Determine the [X, Y] coordinate at the center of the cell enclosing the given text.  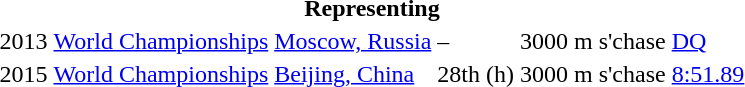
3000 m s'chase [594, 41]
World Championships [161, 41]
– [476, 41]
Moscow, Russia [353, 41]
